For the text-containing cell, return its midpoint in [X, Y] coordinate format. 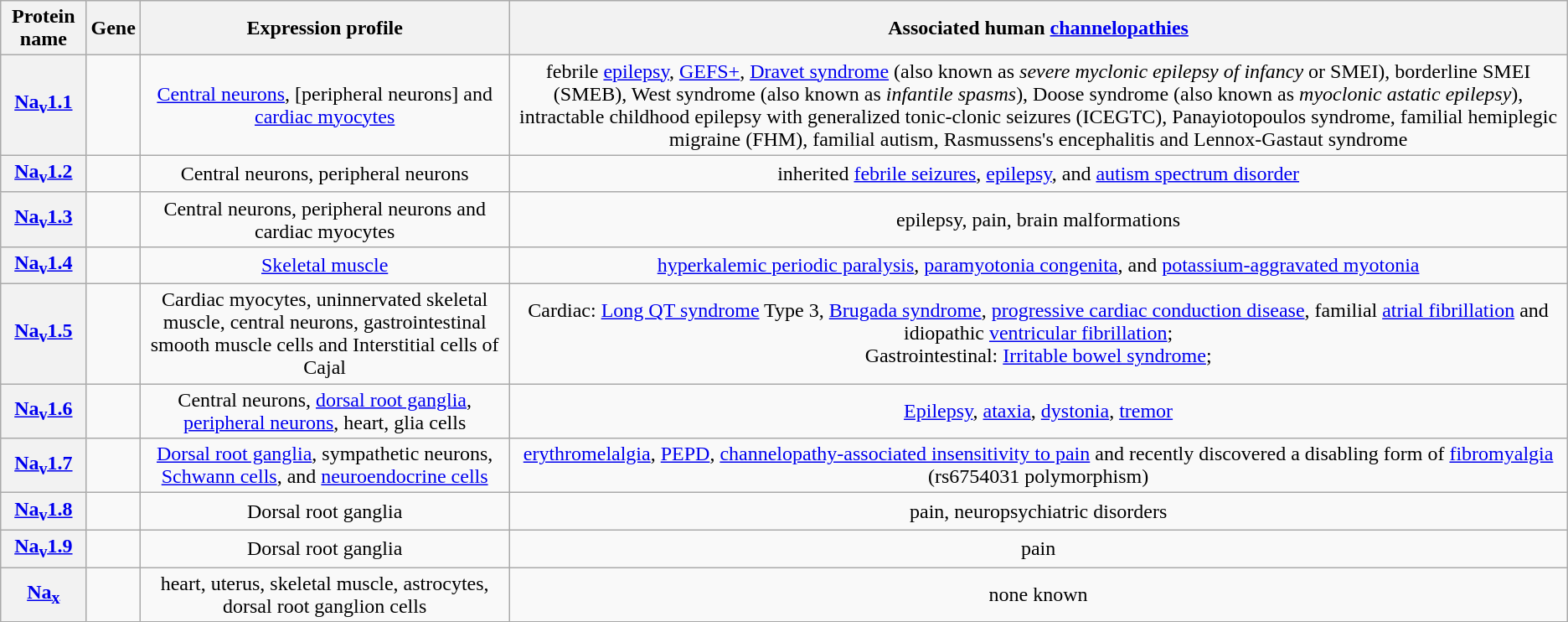
Dorsal root ganglia, sympathetic neurons, Schwann cells, and neuroendocrine cells [325, 466]
Nav1.5 [44, 334]
Protein name [44, 29]
Expression profile [325, 29]
pain, neuropsychiatric disorders [1039, 511]
Epilepsy, ataxia, dystonia, tremor [1039, 411]
hyperkalemic periodic paralysis, paramyotonia congenita, and potassium-aggravated myotonia [1039, 265]
epilepsy, pain, brain malformations [1039, 220]
inherited febrile seizures, epilepsy, and autism spectrum disorder [1039, 174]
none known [1039, 593]
Nav1.3 [44, 220]
Nav1.9 [44, 548]
heart, uterus, skeletal muscle, astrocytes, dorsal root ganglion cells [325, 593]
Nav1.6 [44, 411]
Central neurons, peripheral neurons and cardiac myocytes [325, 220]
Cardiac myocytes, uninnervated skeletal muscle, central neurons, gastrointestinal smooth muscle cells and Interstitial cells of Cajal [325, 334]
Nav1.7 [44, 466]
Central neurons, [peripheral neurons] and cardiac myocytes [325, 106]
Associated human channelopathies [1039, 29]
pain [1039, 548]
Nax [44, 593]
Skeletal muscle [325, 265]
Nav1.2 [44, 174]
Nav1.8 [44, 511]
Central neurons, dorsal root ganglia, peripheral neurons, heart, glia cells [325, 411]
Nav1.4 [44, 265]
Nav1.1 [44, 106]
Central neurons, peripheral neurons [325, 174]
Gene [113, 29]
